Pinpoint the cell where the given text exists, returning its [X, Y] midpoint coordinate. 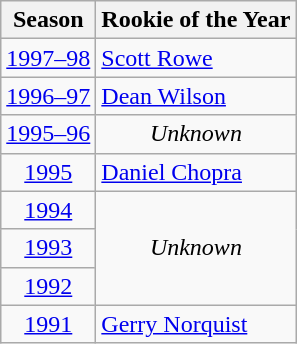
Season [48, 20]
1993 [48, 248]
1991 [48, 324]
1992 [48, 286]
1997–98 [48, 58]
1996–97 [48, 96]
Scott Rowe [196, 58]
1995–96 [48, 134]
Gerry Norquist [196, 324]
Rookie of the Year [196, 20]
Dean Wilson [196, 96]
Daniel Chopra [196, 172]
1995 [48, 172]
1994 [48, 210]
